Scan for the cell matching the given text and deliver its (X, Y) coordinate at center. 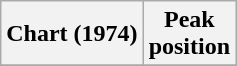
Chart (1974) (72, 34)
Peakposition (189, 34)
